Locate the cell with the specified text and output its (X, Y) center coordinate. 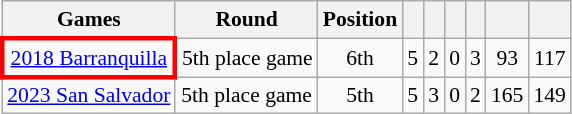
Games (88, 20)
2023 San Salvador (88, 96)
2018 Barranquilla (88, 58)
149 (550, 96)
6th (360, 58)
117 (550, 58)
93 (508, 58)
165 (508, 96)
Position (360, 20)
Round (246, 20)
5th (360, 96)
